Find where the given text appears and provide that cell's center as (x, y) coordinate. 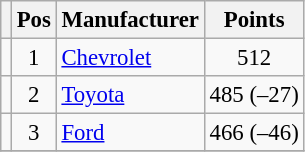
Toyota (130, 95)
Points (254, 20)
2 (34, 95)
485 (–27) (254, 95)
1 (34, 58)
Chevrolet (130, 58)
3 (34, 133)
512 (254, 58)
Pos (34, 20)
Manufacturer (130, 20)
Ford (130, 133)
466 (–46) (254, 133)
